Determine the [x, y] coordinate at the center of the cell enclosing the given text.  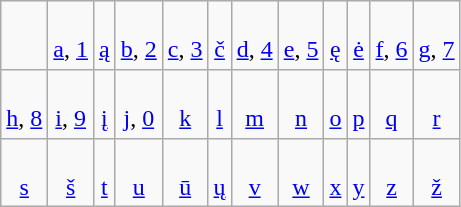
f, 6 [392, 36]
č [220, 36]
r [436, 104]
i, 9 [71, 104]
d, 4 [254, 36]
g, 7 [436, 36]
x [336, 172]
a, 1 [71, 36]
ė [358, 36]
n [301, 104]
ž [436, 172]
p [358, 104]
į [105, 104]
k [185, 104]
y [358, 172]
ę [336, 36]
š [71, 172]
h, 8 [24, 104]
s [24, 172]
v [254, 172]
ū [185, 172]
z [392, 172]
q [392, 104]
w [301, 172]
m [254, 104]
ų [220, 172]
b, 2 [138, 36]
e, 5 [301, 36]
ą [105, 36]
o [336, 104]
l [220, 104]
u [138, 172]
t [105, 172]
c, 3 [185, 36]
j, 0 [138, 104]
